From the cell containing the given text, extract its center point as [X, Y] coordinate. 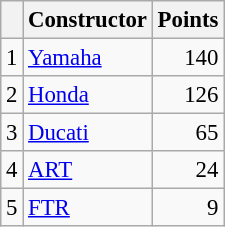
FTR [88, 208]
4 [12, 170]
126 [188, 95]
3 [12, 133]
2 [12, 95]
1 [12, 58]
5 [12, 208]
Honda [88, 95]
Ducati [88, 133]
ART [88, 170]
Constructor [88, 20]
9 [188, 208]
Points [188, 20]
140 [188, 58]
24 [188, 170]
65 [188, 133]
Yamaha [88, 58]
